Detect which cell encompasses the target text, then output its [X, Y] center coordinate. 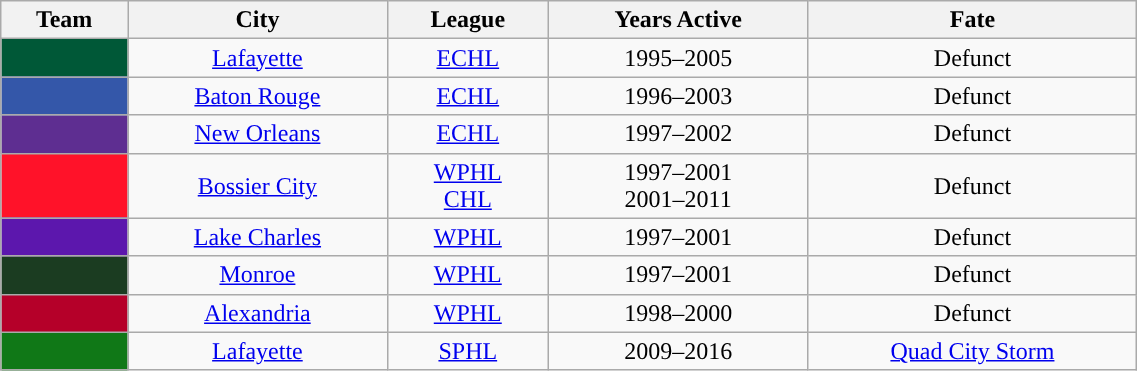
Baton Rouge [258, 96]
Years Active [678, 20]
Quad City Storm [972, 351]
Bossier City [258, 186]
Lake Charles [258, 237]
Fate [972, 20]
1995–2005 [678, 58]
City [258, 20]
Monroe [258, 275]
Alexandria [258, 313]
1996–2003 [678, 96]
SPHL [468, 351]
2009–2016 [678, 351]
New Orleans [258, 134]
1997–20012001–2011 [678, 186]
Team [64, 20]
1997–2002 [678, 134]
WPHLCHL [468, 186]
1998–2000 [678, 313]
League [468, 20]
